Capture the cell that displays the provided text and extract its [X, Y] central coordinate. 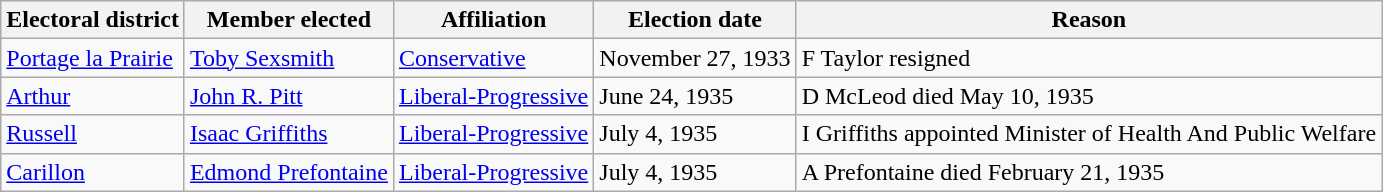
Member elected [288, 20]
Isaac Griffiths [288, 134]
Carillon [93, 172]
Toby Sexsmith [288, 58]
November 27, 1933 [695, 58]
John R. Pitt [288, 96]
Russell [93, 134]
Edmond Prefontaine [288, 172]
F Taylor resigned [1088, 58]
Election date [695, 20]
Electoral district [93, 20]
Arthur [93, 96]
Reason [1088, 20]
Portage la Prairie [93, 58]
June 24, 1935 [695, 96]
A Prefontaine died February 21, 1935 [1088, 172]
Conservative [493, 58]
D McLeod died May 10, 1935 [1088, 96]
Affiliation [493, 20]
I Griffiths appointed Minister of Health And Public Welfare [1088, 134]
